Determine the (X, Y) coordinate at the center of the cell enclosing the given text.  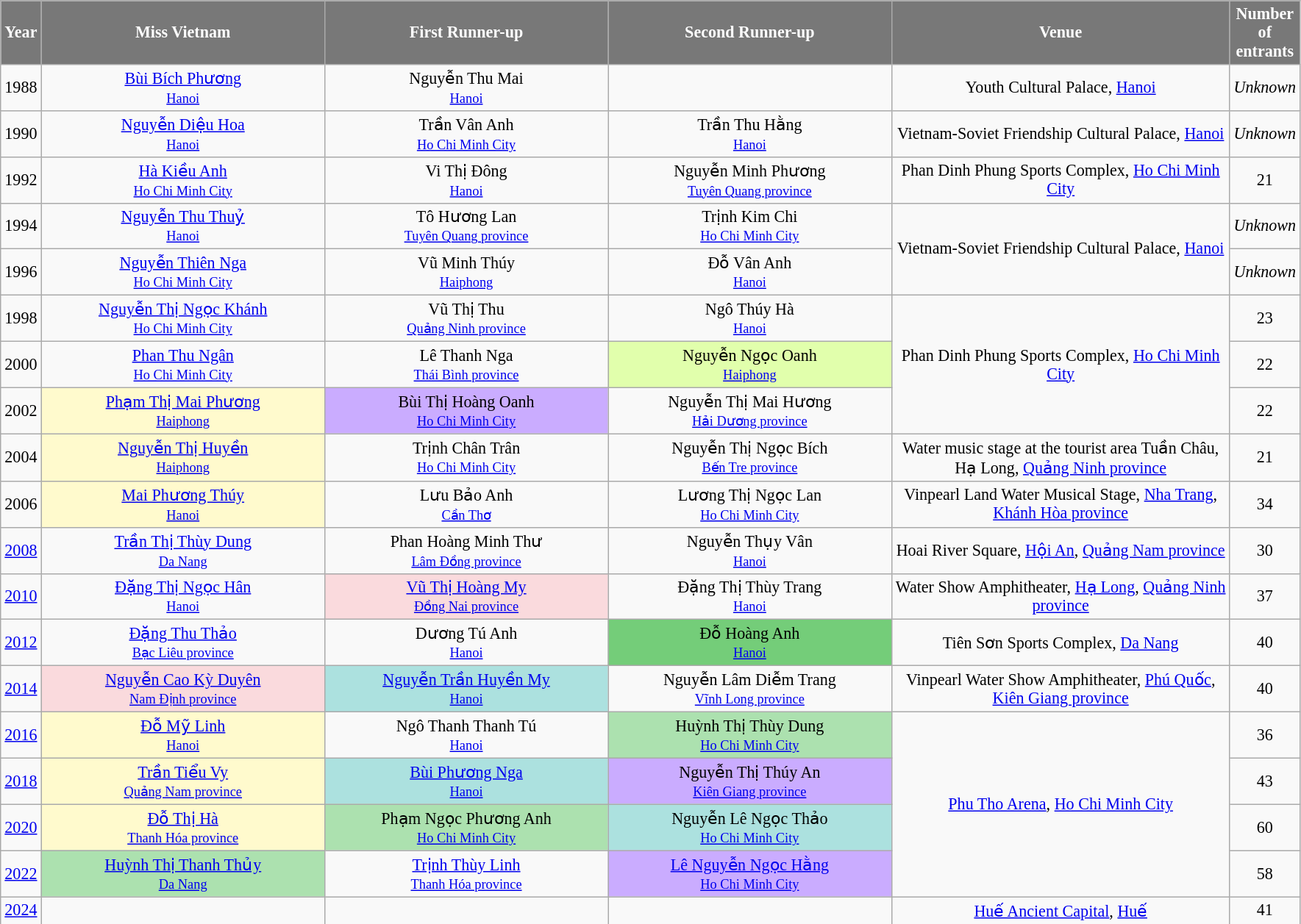
Nguyễn Thu Thuỷ Hanoi (182, 226)
Nguyễn Thiên NgaHo Chi Minh City (182, 272)
Miss Vietnam (182, 32)
Nguyễn Thị Mai HươngHải Dương province (750, 410)
2020 (21, 828)
41 (1265, 910)
Phạm Ngọc Phương AnhHo Chi Minh City (466, 828)
Đỗ Mỹ LinhHanoi (182, 735)
Đặng Thu ThảoBạc Liêu province (182, 642)
Water Show Amphitheater, Hạ Long, Quảng Ninh province (1061, 597)
34 (1265, 504)
Đặng Thị Thùy TrangHanoi (750, 597)
1990 (21, 134)
2012 (21, 642)
2000 (21, 365)
Vũ Thị Hoàng MyĐồng Nai province (466, 597)
Dương Tú AnhHanoi (466, 642)
2016 (21, 735)
2006 (21, 504)
Youth Cultural Palace, Hanoi (1061, 87)
Nguyễn Diệu HoaHanoi (182, 134)
Trịnh Kim ChiHo Chi Minh City (750, 226)
Nguyễn Ngọc OanhHaiphong (750, 365)
Trần Tiểu VyQuảng Nam province (182, 781)
2024 (21, 910)
Hoai River Square, Hội An, Quảng Nam province (1061, 550)
58 (1265, 873)
Phan Thu NgânHo Chi Minh City (182, 365)
Ngô Thúy HàHanoi (750, 318)
Đỗ Hoàng AnhHanoi (750, 642)
Trịnh Chân TrânHo Chi Minh City (466, 457)
Huỳnh Thị Thanh ThủyDa Nang (182, 873)
Nguyễn Thị HuyềnHaiphong (182, 457)
2018 (21, 781)
Lê Nguyễn Ngọc HằngHo Chi Minh City (750, 873)
Mai Phương ThúyHanoi (182, 504)
Second Runner-up (750, 32)
Vũ Thị ThuQuảng Ninh province (466, 318)
23 (1265, 318)
60 (1265, 828)
2002 (21, 410)
Trần Thu HằngHanoi (750, 134)
1994 (21, 226)
2014 (21, 688)
1988 (21, 87)
Trịnh Thùy LinhThanh Hóa province (466, 873)
Lương Thị Ngọc LanHo Chi Minh City (750, 504)
Venue (1061, 32)
Đỗ Thị HàThanh Hóa province (182, 828)
Nguyễn Cao Kỳ DuyênNam Định province (182, 688)
Vinpearl Land Water Musical Stage, Nha Trang, Khánh Hòa province (1061, 504)
1998 (21, 318)
Đỗ Vân AnhHanoi (750, 272)
Nguyễn Lê Ngọc ThảoHo Chi Minh City (750, 828)
Lưu Bảo AnhCần Thơ (466, 504)
Nguyễn Lâm Diễm TrangVĩnh Long province (750, 688)
Trần Vân AnhHo Chi Minh City (466, 134)
Bùi Thị Hoàng OanhHo Chi Minh City (466, 410)
1996 (21, 272)
Tô Hương LanTuyên Quang province (466, 226)
Phạm Thị Mai PhươngHaiphong (182, 410)
Huế Ancient Capital, Huế (1061, 910)
Nguyễn Thu Mai Hanoi (466, 87)
Ngô Thanh Thanh TúHanoi (466, 735)
Nguyễn Minh PhươngTuyên Quang province (750, 179)
Trần Thị Thùy DungDa Nang (182, 550)
First Runner-up (466, 32)
Bùi Phương NgaHanoi (466, 781)
2010 (21, 597)
30 (1265, 550)
1992 (21, 179)
Number of entrants (1265, 32)
Phu Tho Arena, Ho Chi Minh City (1061, 804)
36 (1265, 735)
Vi Thị ĐôngHanoi (466, 179)
43 (1265, 781)
Huỳnh Thị Thùy DungHo Chi Minh City (750, 735)
Bùi Bích PhươngHanoi (182, 87)
Tiên Sơn Sports Complex, Da Nang (1061, 642)
Water music stage at the tourist area Tuần Châu, Hạ Long, Quảng Ninh province (1061, 457)
37 (1265, 597)
Vinpearl Water Show Amphitheater, Phú Quốc, Kiên Giang province (1061, 688)
2004 (21, 457)
Nguyễn Thị Ngọc BíchBến Tre province (750, 457)
Nguyễn Thụy VânHanoi (750, 550)
2022 (21, 873)
Hà Kiều AnhHo Chi Minh City (182, 179)
2008 (21, 550)
Phan Hoàng Minh ThưLâm Đồng province (466, 550)
Nguyễn Thị Thúy AnKiên Giang province (750, 781)
Lê Thanh NgaThái Bình province (466, 365)
Nguyễn Thị Ngọc KhánhHo Chi Minh City (182, 318)
Đặng Thị Ngọc HânHanoi (182, 597)
Nguyễn Trần Huyền MyHanoi (466, 688)
Vũ Minh ThúyHaiphong (466, 272)
Year (21, 32)
